Find where the given text appears and provide that cell's center as [X, Y] coordinate. 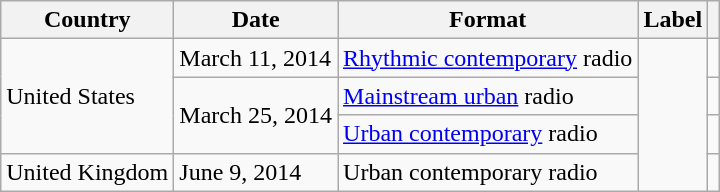
Format [488, 20]
United Kingdom [88, 172]
United States [88, 96]
Rhythmic contemporary radio [488, 58]
Label [673, 20]
Country [88, 20]
Mainstream urban radio [488, 96]
March 25, 2014 [256, 115]
June 9, 2014 [256, 172]
Date [256, 20]
March 11, 2014 [256, 58]
